Capture the cell that displays the provided text and extract its [x, y] central coordinate. 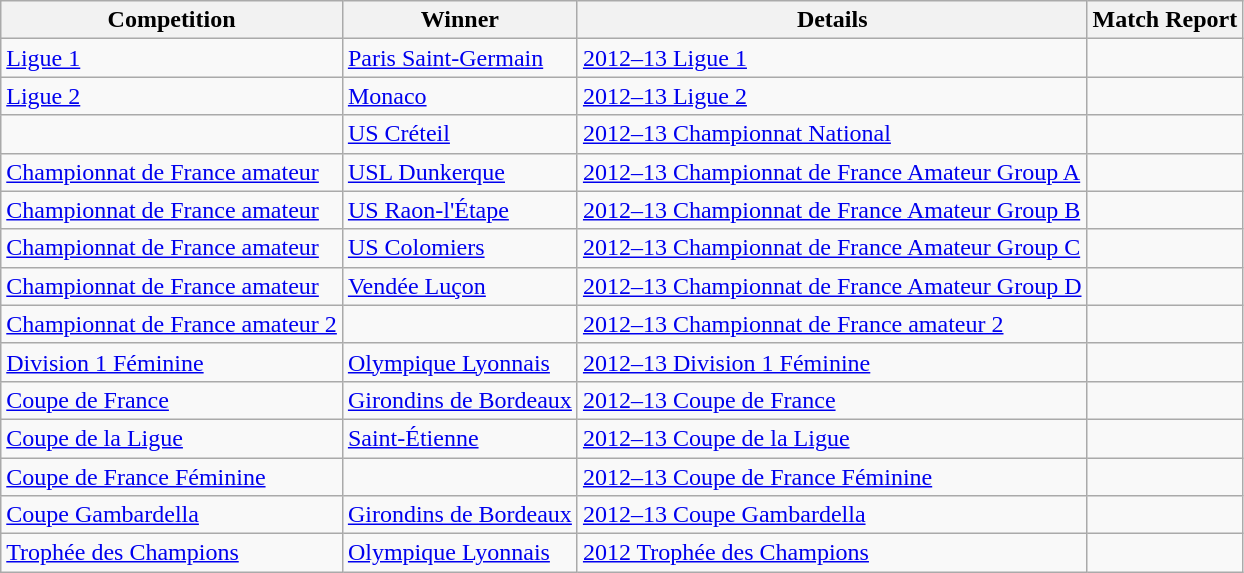
Competition [172, 20]
Monaco [460, 96]
Details [832, 20]
2012–13 Coupe de France Féminine [832, 477]
Ligue 1 [172, 58]
Coupe Gambardella [172, 515]
2012–13 Championnat de France Amateur Group B [832, 210]
2012–13 Ligue 2 [832, 96]
2012–13 Championnat de France Amateur Group D [832, 286]
US Créteil [460, 134]
2012–13 Championnat de France Amateur Group A [832, 172]
Match Report [1165, 20]
2012–13 Championnat de France Amateur Group C [832, 248]
2012–13 Coupe Gambardella [832, 515]
US Colomiers [460, 248]
Saint-Étienne [460, 438]
2012–13 Championnat de France amateur 2 [832, 324]
2012 Trophée des Champions [832, 553]
2012–13 Ligue 1 [832, 58]
Coupe de France [172, 400]
2012–13 Coupe de France [832, 400]
Trophée des Champions [172, 553]
Paris Saint-Germain [460, 58]
USL Dunkerque [460, 172]
Championnat de France amateur 2 [172, 324]
2012–13 Coupe de la Ligue [832, 438]
2012–13 Division 1 Féminine [832, 362]
Coupe de la Ligue [172, 438]
2012–13 Championnat National [832, 134]
Ligue 2 [172, 96]
Coupe de France Féminine [172, 477]
US Raon-l'Étape [460, 210]
Vendée Luçon [460, 286]
Division 1 Féminine [172, 362]
Winner [460, 20]
